Extract the (x, y) coordinate from the center of the cell holding the provided text.  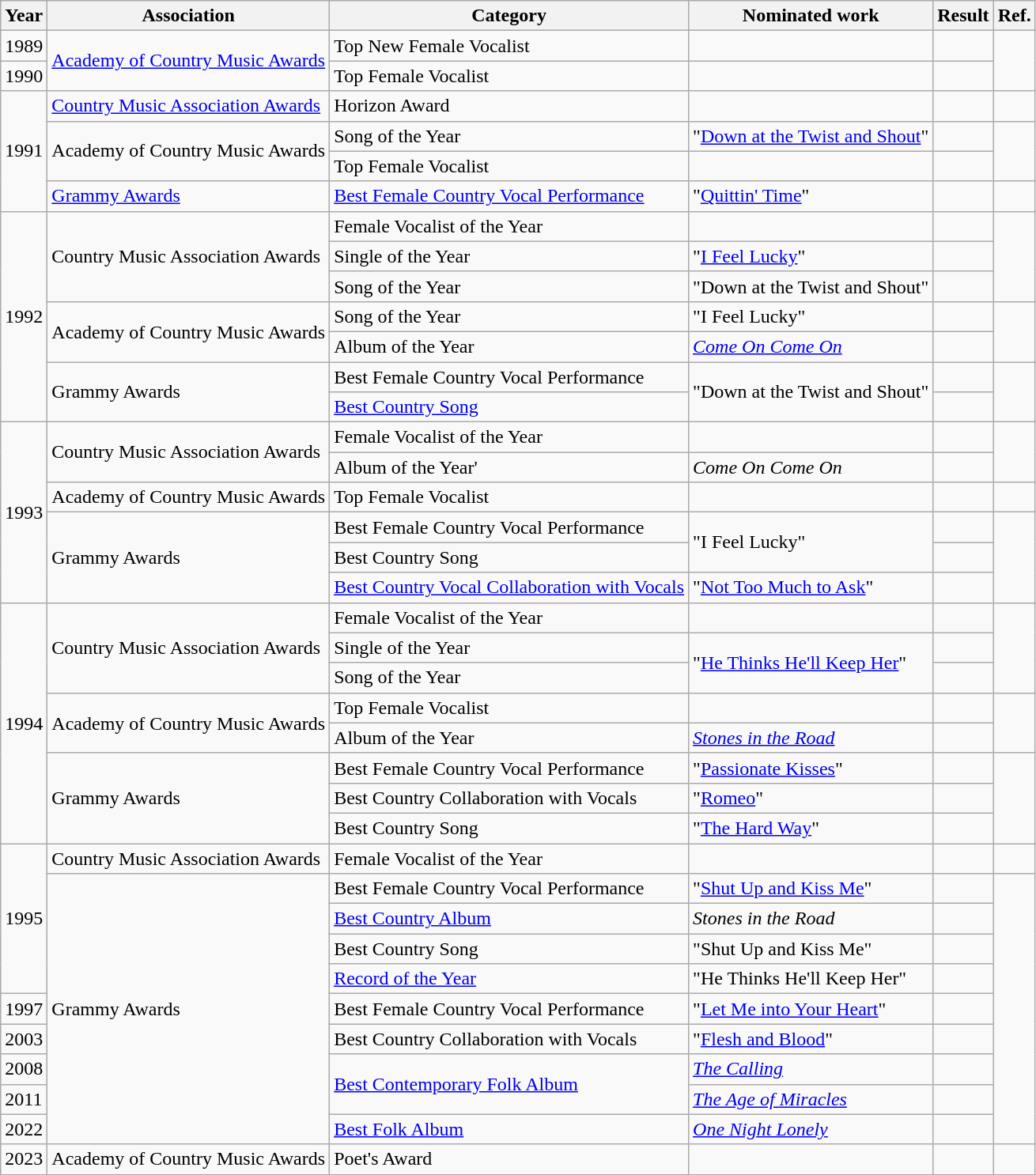
Album of the Year' (509, 467)
Category (509, 16)
Top New Female Vocalist (509, 46)
1991 (24, 151)
Result (963, 16)
Best Folk Album (509, 1129)
2003 (24, 1039)
1995 (24, 918)
"Flesh and Blood" (811, 1039)
"Romeo" (811, 798)
Nominated work (811, 16)
Best Country Vocal Collaboration with Vocals (509, 587)
1990 (24, 76)
1997 (24, 1009)
Association (188, 16)
2022 (24, 1129)
1989 (24, 46)
1992 (24, 316)
2023 (24, 1159)
"The Hard Way" (811, 828)
"Passionate Kisses" (811, 768)
"Quittin' Time" (811, 196)
Record of the Year (509, 979)
1993 (24, 512)
Best Contemporary Folk Album (509, 1084)
Poet's Award (509, 1159)
2008 (24, 1069)
The Age of Miracles (811, 1099)
Best Country Album (509, 919)
Ref. (1014, 16)
1994 (24, 723)
Year (24, 16)
2011 (24, 1099)
Horizon Award (509, 106)
The Calling (811, 1069)
"Not Too Much to Ask" (811, 587)
"Let Me into Your Heart" (811, 1009)
One Night Lonely (811, 1129)
